Pinpoint the cell where the given text exists, returning its [X, Y] midpoint coordinate. 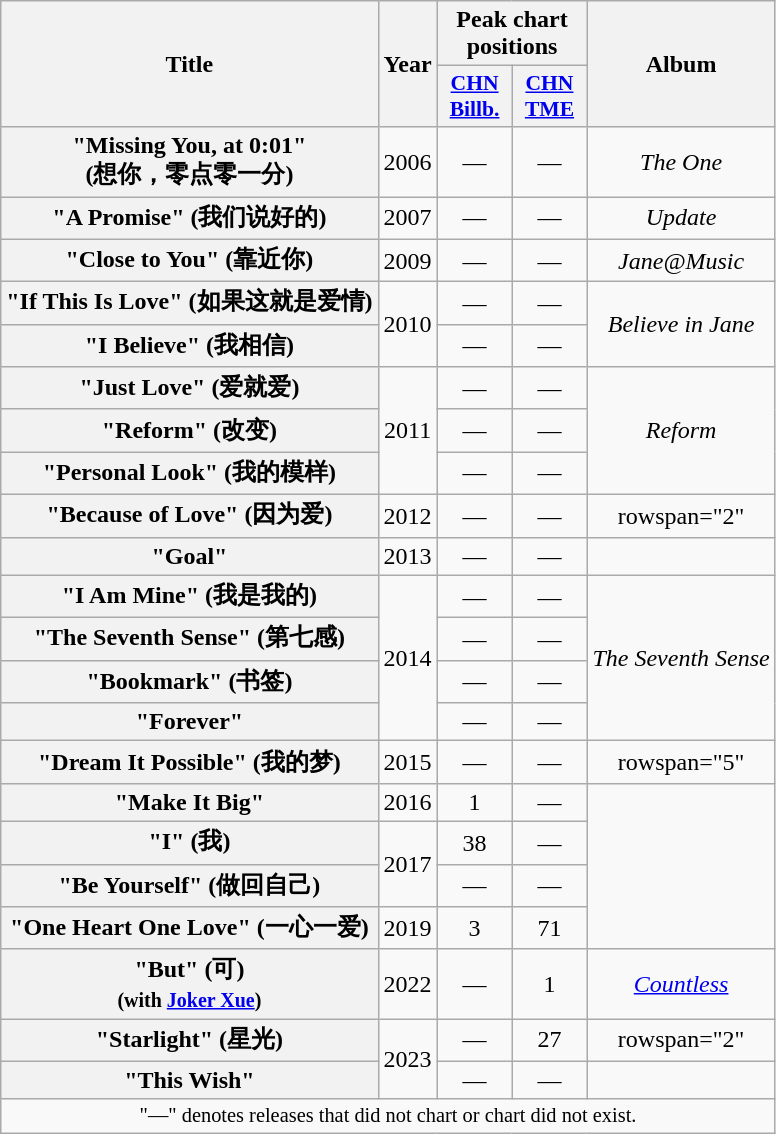
2022 [408, 984]
2017 [408, 864]
Jane@Music [681, 260]
"Bookmark" (书签) [190, 682]
The One [681, 162]
CHN Billb. [474, 96]
2010 [408, 324]
2014 [408, 658]
71 [550, 928]
Reform [681, 431]
2006 [408, 162]
"Close to You" (靠近你) [190, 260]
The Seventh Sense [681, 658]
Update [681, 218]
"Goal" [190, 556]
"Missing You, at 0:01"(想你，零点零一分) [190, 162]
"Make It Big" [190, 802]
2019 [408, 928]
"I Am Mine" (我是我的) [190, 596]
"Because of Love" (因为爱) [190, 516]
2023 [408, 1060]
"A Promise" (我们说好的) [190, 218]
"Be Yourself" (做回自己) [190, 886]
"If This Is Love" (如果这就是爱情) [190, 304]
2013 [408, 556]
"—" denotes releases that did not chart or chart did not exist. [388, 1116]
38 [474, 842]
"Dream It Possible" (我的梦) [190, 762]
"One Heart One Love" (一心一爱) [190, 928]
Year [408, 64]
"Starlight" (星光) [190, 1040]
"Just Love" (爱就爱) [190, 388]
Countless [681, 984]
Title [190, 64]
"Personal Look" (我的模样) [190, 474]
CHN TME [550, 96]
"I" (我) [190, 842]
"Reform" (改变) [190, 430]
"This Wish" [190, 1080]
"Forever" [190, 722]
2011 [408, 431]
2012 [408, 516]
"But" (可)(with Joker Xue) [190, 984]
Peak chart positions [512, 34]
Believe in Jane [681, 324]
27 [550, 1040]
2007 [408, 218]
Album [681, 64]
"I Believe" (我相信) [190, 346]
3 [474, 928]
rowspan="5" [681, 762]
2015 [408, 762]
"The Seventh Sense" (第七感) [190, 640]
2009 [408, 260]
2016 [408, 802]
